From the cell containing the given text, extract its center point as [x, y] coordinate. 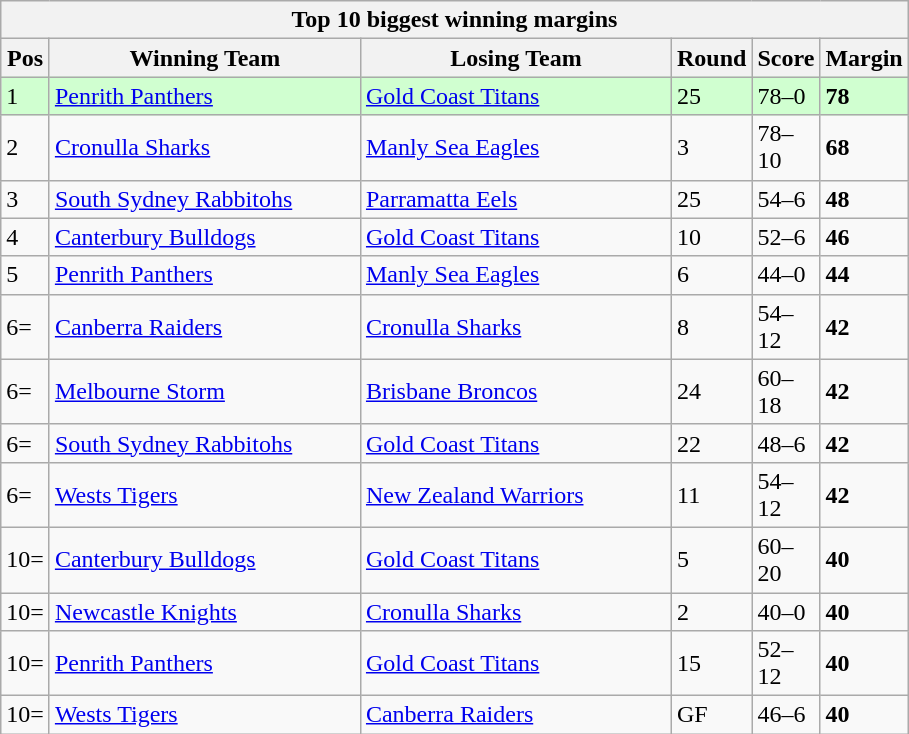
Top 10 biggest winning margins [455, 20]
40–0 [786, 611]
Pos [26, 58]
54–6 [786, 199]
48 [864, 199]
52–12 [786, 664]
Parramatta Eels [516, 199]
44 [864, 275]
60–18 [786, 392]
15 [711, 664]
78–10 [786, 148]
52–6 [786, 237]
68 [864, 148]
44–0 [786, 275]
10 [711, 237]
Brisbane Broncos [516, 392]
24 [711, 392]
48–6 [786, 443]
Margin [864, 58]
46 [864, 237]
New Zealand Warriors [516, 494]
78 [864, 96]
4 [26, 237]
6 [711, 275]
Melbourne Storm [204, 392]
GF [711, 715]
Score [786, 58]
Winning Team [204, 58]
11 [711, 494]
60–20 [786, 560]
Round [711, 58]
46–6 [786, 715]
78–0 [786, 96]
Losing Team [516, 58]
22 [711, 443]
Newcastle Knights [204, 611]
1 [26, 96]
8 [711, 326]
